Search for the cell housing the specified text and yield its [X, Y] center coordinate. 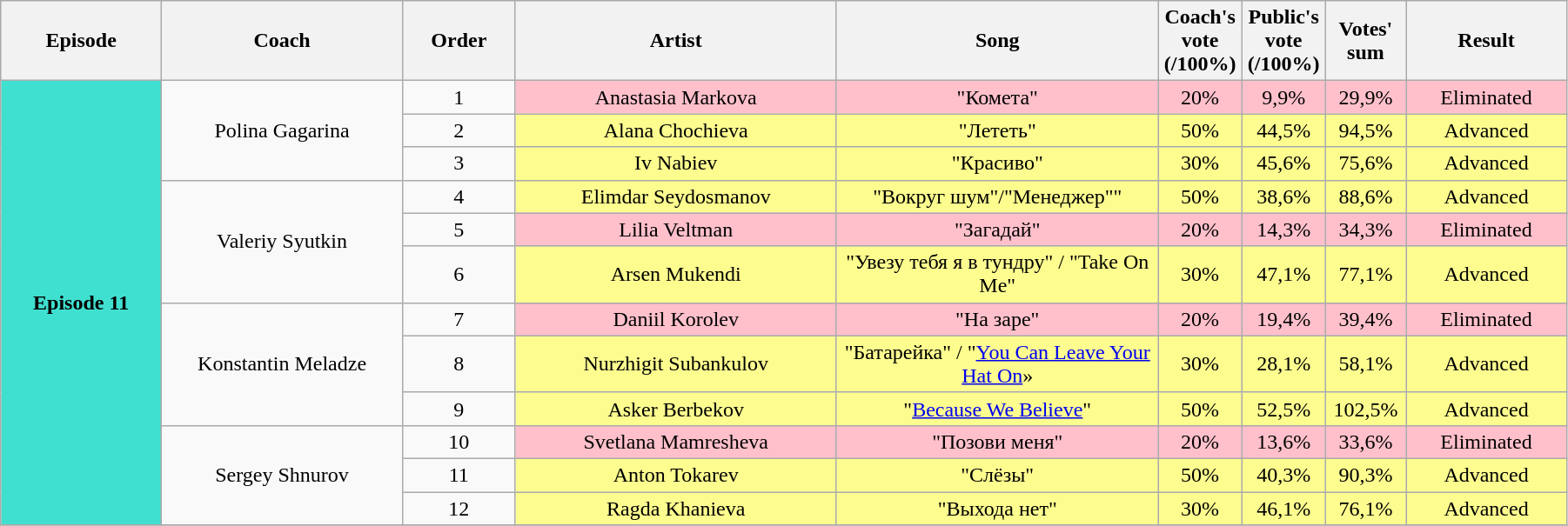
"Красиво" [997, 163]
"Увезу тебя я в тундру" / "Take On Me" [997, 275]
14,3% [1283, 230]
"На заре" [997, 319]
45,6% [1283, 163]
102,5% [1365, 409]
1 [459, 97]
12 [459, 509]
94,5% [1365, 130]
"Комета" [997, 97]
Episode [82, 41]
Arsen Mukendi [676, 275]
2 [459, 130]
75,6% [1365, 163]
"Вокруг шум"/"Менеджер"" [997, 196]
4 [459, 196]
47,1% [1283, 275]
Anton Tokarev [676, 475]
9,9% [1283, 97]
Votes' sum [1365, 41]
Polina Gagarina [282, 130]
11 [459, 475]
90,3% [1365, 475]
8 [459, 363]
Song [997, 41]
Daniil Korolev [676, 319]
"Лететь" [997, 130]
"Выхода нет" [997, 509]
58,1% [1365, 363]
Svetlana Mamresheva [676, 442]
88,6% [1365, 196]
28,1% [1283, 363]
38,6% [1283, 196]
44,5% [1283, 130]
Sergey Shnurov [282, 475]
Elimdar Seydosmanov [676, 196]
Anastasia Markova [676, 97]
Coach's vote (/100%) [1200, 41]
Ragda Khanieva [676, 509]
29,9% [1365, 97]
Konstantin Meladze [282, 363]
Public's vote (/100%) [1283, 41]
Coach [282, 41]
19,4% [1283, 319]
3 [459, 163]
77,1% [1365, 275]
"Батарейка" / "You Can Leave Your Hat On» [997, 363]
"Позови меня" [997, 442]
Artist [676, 41]
10 [459, 442]
Alana Chochieva [676, 130]
Episode 11 [82, 303]
Iv Nabiev [676, 163]
7 [459, 319]
52,5% [1283, 409]
40,3% [1283, 475]
39,4% [1365, 319]
34,3% [1365, 230]
Valeriy Syutkin [282, 242]
Asker Berbekov [676, 409]
Result [1486, 41]
"Загадай" [997, 230]
5 [459, 230]
Order [459, 41]
76,1% [1365, 509]
"Because We Believe" [997, 409]
46,1% [1283, 509]
6 [459, 275]
33,6% [1365, 442]
"Слёзы" [997, 475]
Lilia Veltman [676, 230]
9 [459, 409]
Nurzhigit Subankulov [676, 363]
13,6% [1283, 442]
